Identify which cell holds the provided text, then report its [X, Y] central coordinate. 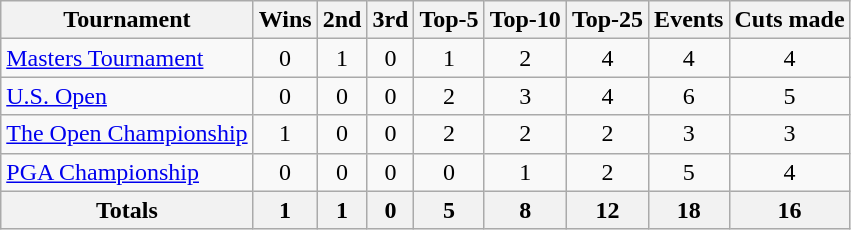
Top-10 [525, 20]
Cuts made [790, 20]
12 [607, 210]
The Open Championship [127, 134]
Wins [285, 20]
Top-25 [607, 20]
2nd [342, 20]
Events [689, 20]
Totals [127, 210]
PGA Championship [127, 172]
Top-5 [449, 20]
3rd [390, 20]
Tournament [127, 20]
18 [689, 210]
16 [790, 210]
8 [525, 210]
U.S. Open [127, 96]
Masters Tournament [127, 58]
6 [689, 96]
